Search for the cell housing the specified text and yield its (X, Y) center coordinate. 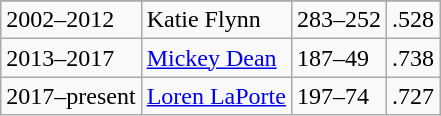
.528 (414, 20)
.738 (414, 58)
2013–2017 (71, 58)
2002–2012 (71, 20)
Mickey Dean (216, 58)
Loren LaPorte (216, 96)
187–49 (338, 58)
2017–present (71, 96)
197–74 (338, 96)
283–252 (338, 20)
.727 (414, 96)
Katie Flynn (216, 20)
